Extract the [x, y] coordinate from the center of the cell holding the provided text.  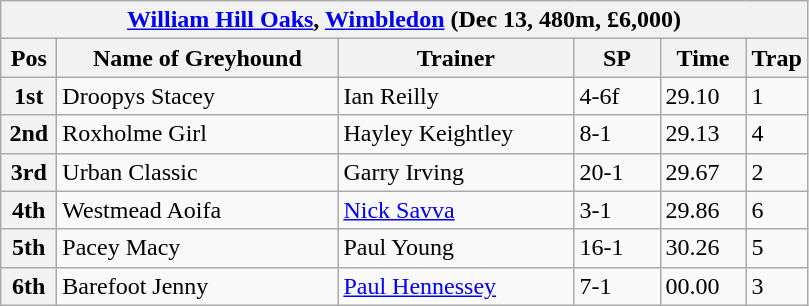
Nick Savva [456, 210]
Pos [29, 58]
20-1 [617, 172]
Roxholme Girl [198, 134]
Droopys Stacey [198, 96]
Garry Irving [456, 172]
16-1 [617, 248]
4th [29, 210]
Urban Classic [198, 172]
Trainer [456, 58]
1st [29, 96]
5th [29, 248]
6th [29, 286]
Ian Reilly [456, 96]
2 [776, 172]
3rd [29, 172]
Barefoot Jenny [198, 286]
00.00 [703, 286]
7-1 [617, 286]
3-1 [617, 210]
1 [776, 96]
30.26 [703, 248]
5 [776, 248]
3 [776, 286]
8-1 [617, 134]
Paul Young [456, 248]
29.13 [703, 134]
Paul Hennessey [456, 286]
4 [776, 134]
4-6f [617, 96]
2nd [29, 134]
Time [703, 58]
6 [776, 210]
29.86 [703, 210]
William Hill Oaks, Wimbledon (Dec 13, 480m, £6,000) [404, 20]
29.10 [703, 96]
SP [617, 58]
Trap [776, 58]
Westmead Aoifa [198, 210]
Hayley Keightley [456, 134]
Pacey Macy [198, 248]
Name of Greyhound [198, 58]
29.67 [703, 172]
